Capture the cell that displays the provided text and extract its [X, Y] central coordinate. 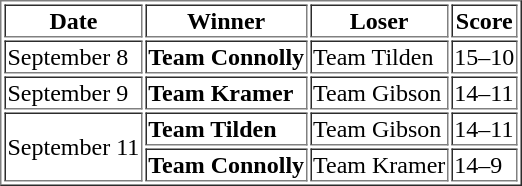
September 9 [73, 92]
September 11 [73, 146]
Winner [226, 20]
Date [73, 20]
Score [484, 20]
14–9 [484, 164]
September 8 [73, 56]
15–10 [484, 56]
Loser [379, 20]
